Return [x, y] of the center of cell containing provided text 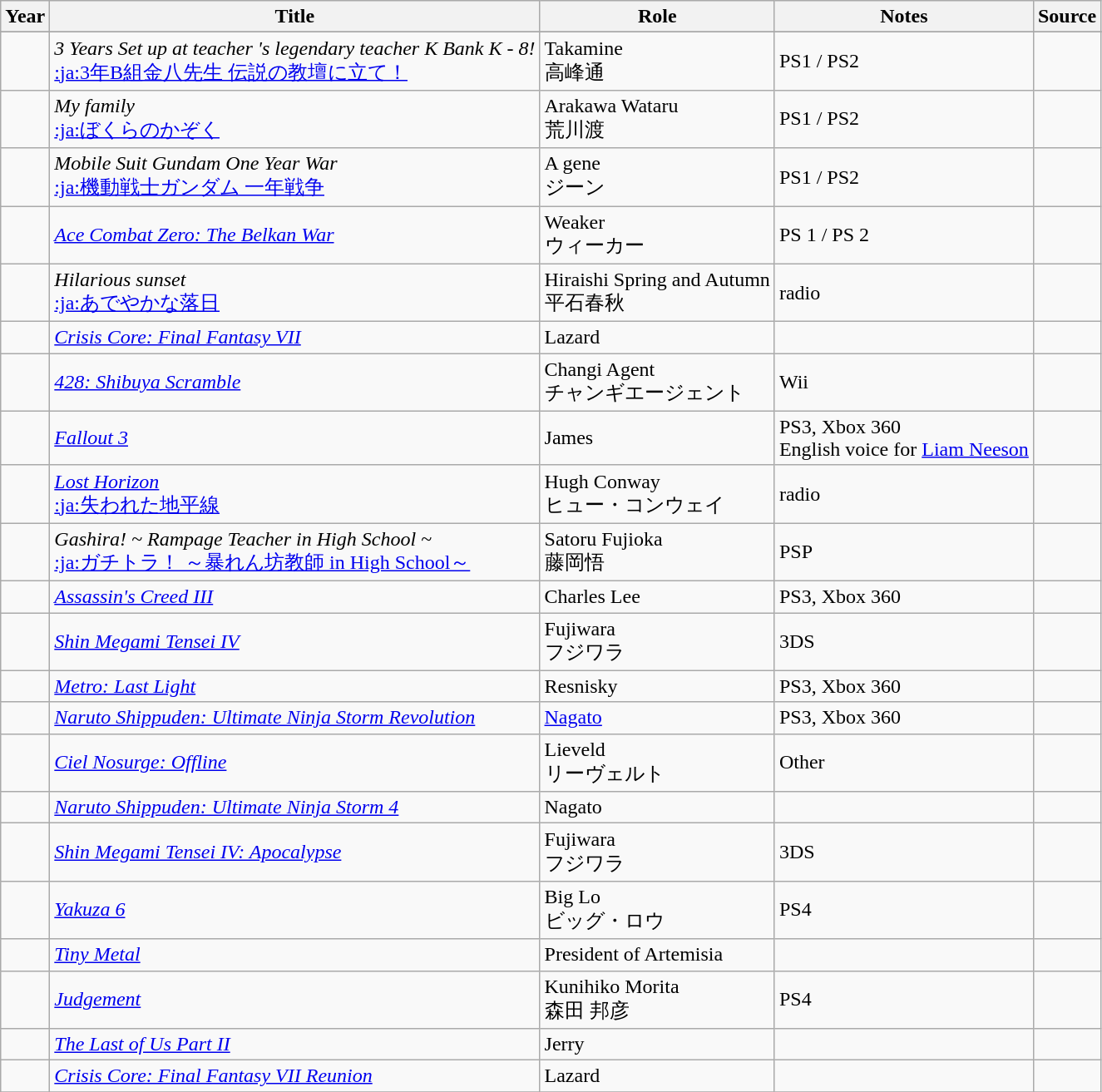
Arakawa Wataru荒川渡 [657, 119]
Changi Agentチャンギエージェント [657, 383]
Hilarious sunset:ja:あでやかな落日 [294, 293]
Metro: Last Light [294, 686]
PS3, Xbox 360English voice for Liam Neeson [903, 437]
Satoru Fujioka藤岡悟 [657, 552]
Fallout 3 [294, 437]
Tiny Metal [294, 955]
Wii [903, 383]
Crisis Core: Final Fantasy VII [294, 338]
President of Artemisia [657, 955]
My family:ja:ぼくらのかぞく [294, 119]
Role [657, 17]
3 Years Set up at teacher 's legendary teacher K Bank K - 8!:ja:3年B組金八先生 伝説の教壇に立て！ [294, 62]
Ciel Nosurge: Offline [294, 763]
Gashira! ~ Rampage Teacher in High School ~:ja:ガチトラ！ ～暴れん坊教師 in High School～ [294, 552]
Crisis Core: Final Fantasy VII Reunion [294, 1076]
Ace Combat Zero: The Belkan War [294, 235]
Yakuza 6 [294, 910]
Year [25, 17]
James [657, 437]
The Last of Us Part II [294, 1045]
Other [903, 763]
Mobile Suit Gundam One Year War:ja:機動戦士ガンダム 一年戦争 [294, 177]
Jerry [657, 1045]
Notes [903, 17]
Charles Lee [657, 596]
Judgement [294, 1000]
Shin Megami Tensei IV [294, 641]
Big Loビッグ・ロウ [657, 910]
PSP [903, 552]
Lieveldリーヴェルト [657, 763]
Kunihiko Morita森田 邦彦 [657, 1000]
Takamine高峰通 [657, 62]
Naruto Shippuden: Ultimate Ninja Storm Revolution [294, 718]
PS 1 / PS 2 [903, 235]
Resnisky [657, 686]
Shin Megami Tensei IV: Apocalypse [294, 852]
Naruto Shippuden: Ultimate Ninja Storm 4 [294, 808]
Hiraishi Spring and Autumn平石春秋 [657, 293]
A geneジーン [657, 177]
Lost Horizon:ja:失われた地平線 [294, 494]
Weakerウィーカー [657, 235]
428: Shibuya Scramble [294, 383]
Title [294, 17]
Hugh Conwayヒュー・コンウェイ [657, 494]
Source [1066, 17]
Assassin's Creed III [294, 596]
